Capture the cell that displays the provided text and extract its (X, Y) central coordinate. 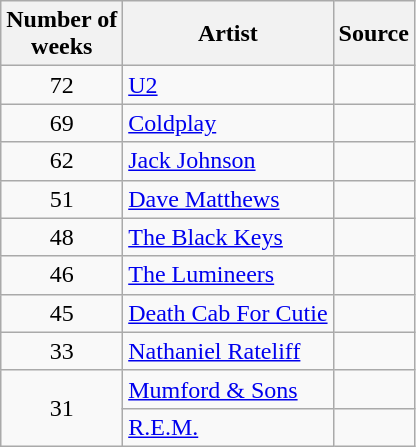
33 (62, 351)
Mumford & Sons (228, 389)
46 (62, 275)
Artist (228, 34)
45 (62, 313)
The Black Keys (228, 237)
48 (62, 237)
Coldplay (228, 123)
69 (62, 123)
31 (62, 408)
The Lumineers (228, 275)
R.E.M. (228, 427)
62 (62, 161)
51 (62, 199)
Source (374, 34)
Number of weeks (62, 34)
Dave Matthews (228, 199)
U2 (228, 85)
72 (62, 85)
Jack Johnson (228, 161)
Death Cab For Cutie (228, 313)
Nathaniel Rateliff (228, 351)
